From the cell containing the given text, extract its center point as [x, y] coordinate. 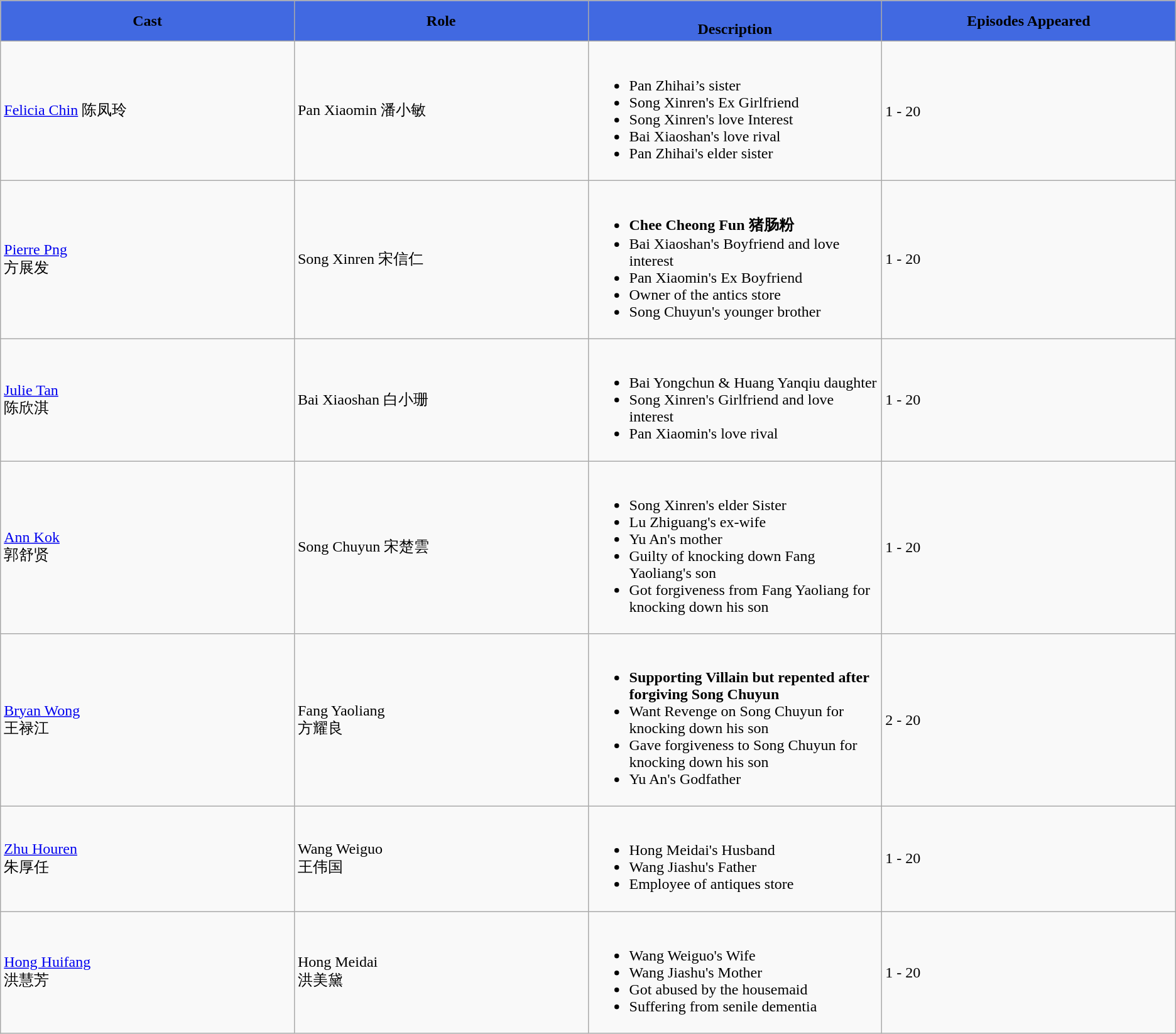
Song Chuyun 宋楚雲 [441, 548]
Hong Meidai 洪美黛 [441, 972]
Pierre Png 方展发 [148, 260]
Wang Weiguo's WifeWang Jiashu's MotherGot abused by the housemaidSuffering from senile dementia [735, 972]
Hong Meidai's HusbandWang Jiashu's FatherEmployee of antiques store [735, 859]
Wang Weiguo 王伟国 [441, 859]
Zhu Houren 朱厚任 [148, 859]
Bryan Wong 王禄江 [148, 720]
2 - 20 [1029, 720]
Fang Yaoliang 方耀良 [441, 720]
Role [441, 21]
Hong Huifang 洪慧芳 [148, 972]
Julie Tan 陈欣淇 [148, 400]
Song Xinren 宋信仁 [441, 260]
Felicia Chin 陈凤玲 [148, 111]
Ann Kok 郭舒贤 [148, 548]
Bai Xiaoshan 白小珊 [441, 400]
Description [735, 21]
Bai Yongchun & Huang Yanqiu daughterSong Xinren's Girlfriend and love interestPan Xiaomin's love rival [735, 400]
Episodes Appeared [1029, 21]
Chee Cheong Fun 猪肠粉Bai Xiaoshan's Boyfriend and love interestPan Xiaomin's Ex BoyfriendOwner of the antics storeSong Chuyun's younger brother [735, 260]
Pan Zhihai’s sisterSong Xinren's Ex GirlfriendSong Xinren's love InterestBai Xiaoshan's love rivalPan Zhihai's elder sister [735, 111]
Pan Xiaomin 潘小敏 [441, 111]
Cast [148, 21]
